Provide the [X, Y] coordinate of the cell's center where the given text is located.  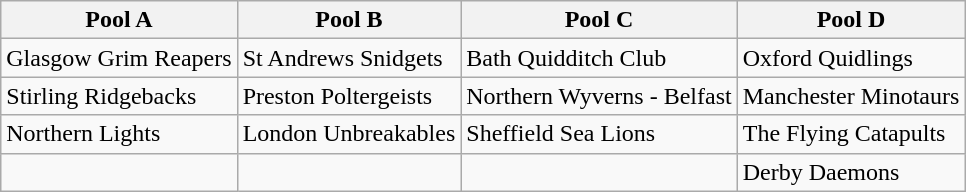
Manchester Minotaurs [851, 96]
Sheffield Sea Lions [599, 134]
Northern Wyverns - Belfast [599, 96]
Glasgow Grim Reapers [119, 58]
St Andrews Snidgets [349, 58]
Northern Lights [119, 134]
London Unbreakables [349, 134]
The Flying Catapults [851, 134]
Pool D [851, 20]
Oxford Quidlings [851, 58]
Derby Daemons [851, 172]
Preston Poltergeists [349, 96]
Pool C [599, 20]
Pool B [349, 20]
Stirling Ridgebacks [119, 96]
Pool A [119, 20]
Bath Quidditch Club [599, 58]
